Pinpoint the cell where the given text exists, returning its [X, Y] midpoint coordinate. 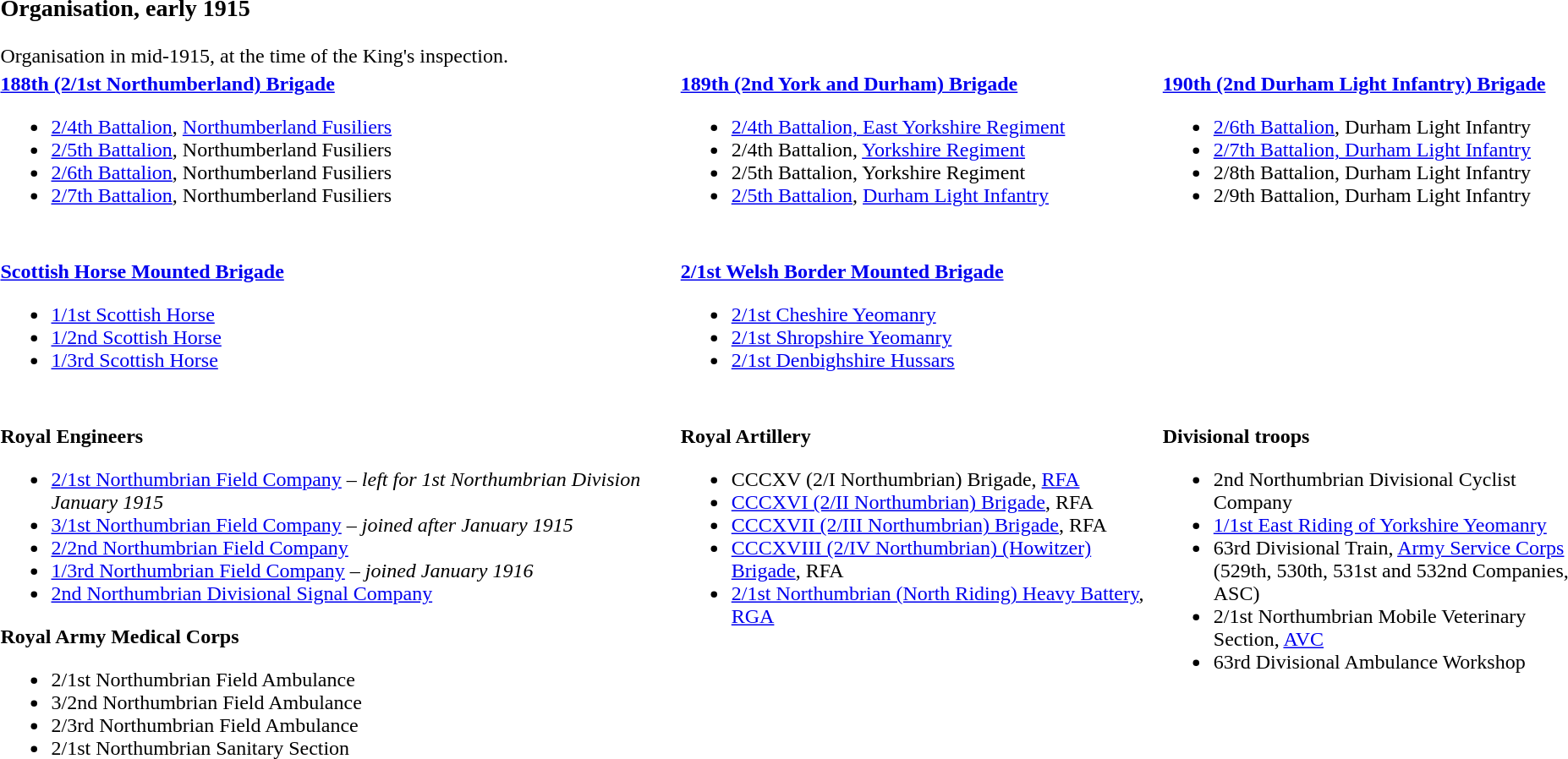
2/1st Welsh Border Mounted Brigade2/1st Cheshire Yeomanry2/1st Shropshire Yeomanry2/1st Denbighshire Hussars [918, 326]
